Return the (x, y) coordinate for the center point of the cell that contains the specified text.  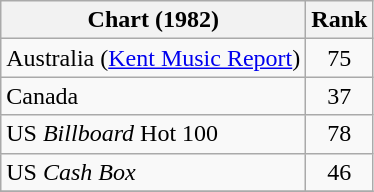
Canada (154, 96)
US Cash Box (154, 172)
75 (340, 58)
37 (340, 96)
Chart (1982) (154, 20)
US Billboard Hot 100 (154, 134)
78 (340, 134)
46 (340, 172)
Rank (340, 20)
Australia (Kent Music Report) (154, 58)
